Output the (X, Y) coordinate of the center of the cell containing the given text.  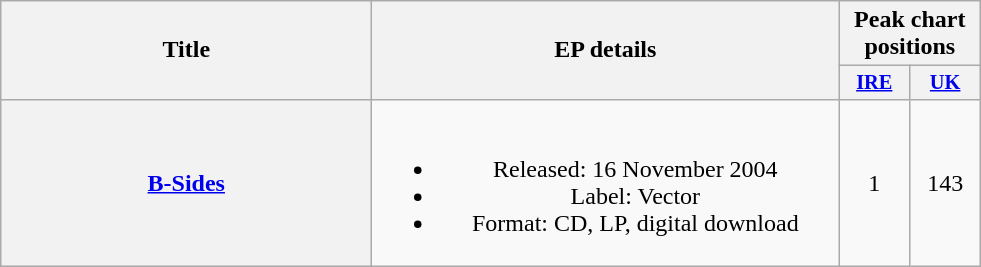
1 (874, 182)
EP details (606, 50)
Released: 16 November 2004Label: VectorFormat: CD, LP, digital download (606, 182)
IRE (874, 83)
B-Sides (186, 182)
UK (946, 83)
143 (946, 182)
Title (186, 50)
Peak chart positions (910, 34)
